Pinpoint the cell where the given text exists, returning its [x, y] midpoint coordinate. 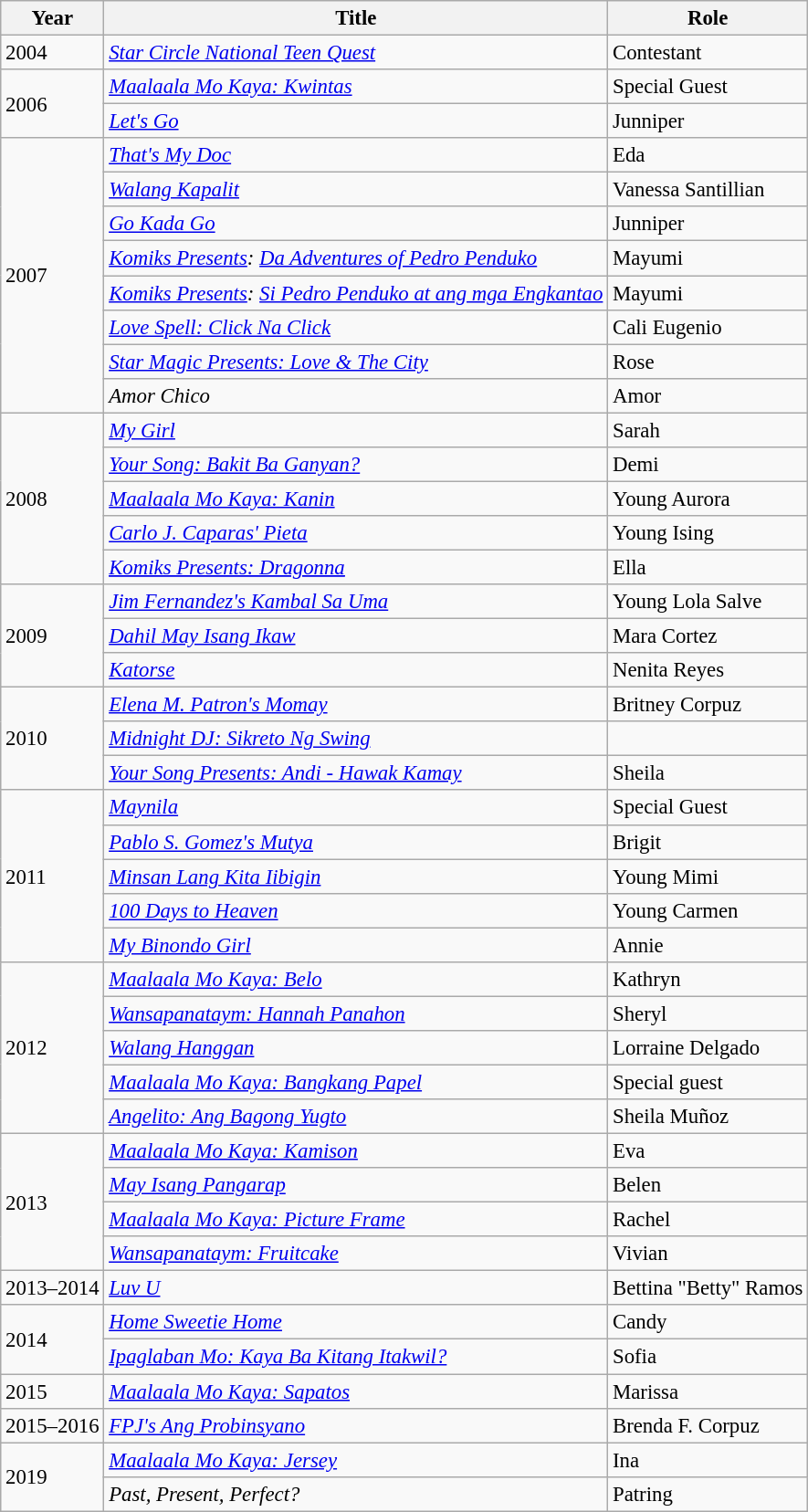
Maynila [356, 808]
Sarah [708, 430]
Young Lola Salve [708, 602]
Kathryn [708, 980]
Young Carmen [708, 910]
Komiks Presents: Dragonna [356, 567]
Let's Go [356, 121]
Minsan Lang Kita Iibigin [356, 877]
Brenda F. Corpuz [708, 1425]
Vanessa Santillian [708, 190]
Mara Cortez [708, 636]
Title [356, 18]
My Binondo Girl [356, 945]
Belen [708, 1185]
May Isang Pangarap [356, 1185]
Ella [708, 567]
Year [53, 18]
2009 [53, 635]
Vivian [708, 1254]
Jim Fernandez's Kambal Sa Uma [356, 602]
Rachel [708, 1220]
Carlo J. Caparas' Pieta [356, 533]
Your Song: Bakit Ba Ganyan? [356, 465]
Midnight DJ: Sikreto Ng Swing [356, 739]
Wansapanataym: Fruitcake [356, 1254]
Nenita Reyes [708, 670]
2010 [53, 740]
Eda [708, 155]
Amor Chico [356, 395]
Maalaala Mo Kaya: Jersey [356, 1460]
2007 [53, 276]
Maalaala Mo Kaya: Sapatos [356, 1391]
Cali Eugenio [708, 327]
2011 [53, 877]
Lorraine Delgado [708, 1048]
Dahil May Isang Ikaw [356, 636]
Walang Hanggan [356, 1048]
Maalaala Mo Kaya: Bangkang Papel [356, 1082]
Patring [708, 1494]
FPJ's Ang Probinsyano [356, 1425]
Maalaala Mo Kaya: Belo [356, 980]
My Girl [356, 430]
2015 [53, 1391]
Elena M. Patron's Momay [356, 705]
Walang Kapalit [356, 190]
Young Ising [708, 533]
100 Days to Heaven [356, 910]
Maalaala Mo Kaya: Kamison [356, 1151]
Brigit [708, 842]
Maalaala Mo Kaya: Kanin [356, 499]
2019 [53, 1477]
Contestant [708, 53]
Young Aurora [708, 499]
Demi [708, 465]
Ina [708, 1460]
2006 [53, 104]
Angelito: Ang Bagong Yugto [356, 1117]
Bettina "Betty" Ramos [708, 1288]
Amor [708, 395]
Maalaala Mo Kaya: Kwintas [356, 87]
Love Spell: Click Na Click [356, 327]
Sheryl [708, 1013]
Your Song Presents: Andi - Hawak Kamay [356, 773]
Wansapanataym: Hannah Panahon [356, 1013]
Pablo S. Gomez's Mutya [356, 842]
2015–2016 [53, 1425]
Komiks Presents: Da Adventures of Pedro Penduko [356, 258]
Maalaala Mo Kaya: Picture Frame [356, 1220]
Past, Present, Perfect? [356, 1494]
Home Sweetie Home [356, 1323]
2004 [53, 53]
Young Mimi [708, 877]
Sofia [708, 1357]
Komiks Presents: Si Pedro Penduko at ang mga Engkantao [356, 293]
Luv U [356, 1288]
Candy [708, 1323]
Special guest [708, 1082]
Annie [708, 945]
Star Circle National Teen Quest [356, 53]
Katorse [356, 670]
Britney Corpuz [708, 705]
Ipaglaban Mo: Kaya Ba Kitang Itakwil? [356, 1357]
Go Kada Go [356, 224]
2008 [53, 499]
Role [708, 18]
Eva [708, 1151]
2014 [53, 1340]
Sheila [708, 773]
That's My Doc [356, 155]
Marissa [708, 1391]
Rose [708, 362]
2013 [53, 1202]
2013–2014 [53, 1288]
Star Magic Presents: Love & The City [356, 362]
2012 [53, 1048]
Sheila Muñoz [708, 1117]
